Pinpoint the cell where the given text exists, returning its (X, Y) midpoint coordinate. 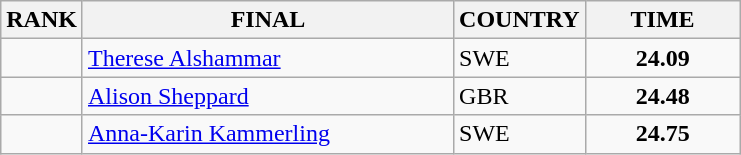
RANK (42, 20)
FINAL (268, 20)
Alison Sheppard (268, 96)
TIME (662, 20)
Anna-Karin Kammerling (268, 134)
24.48 (662, 96)
COUNTRY (520, 20)
Therese Alshammar (268, 58)
GBR (520, 96)
24.09 (662, 58)
24.75 (662, 134)
